Provide the [X, Y] coordinate of the cell's center where the given text is located.  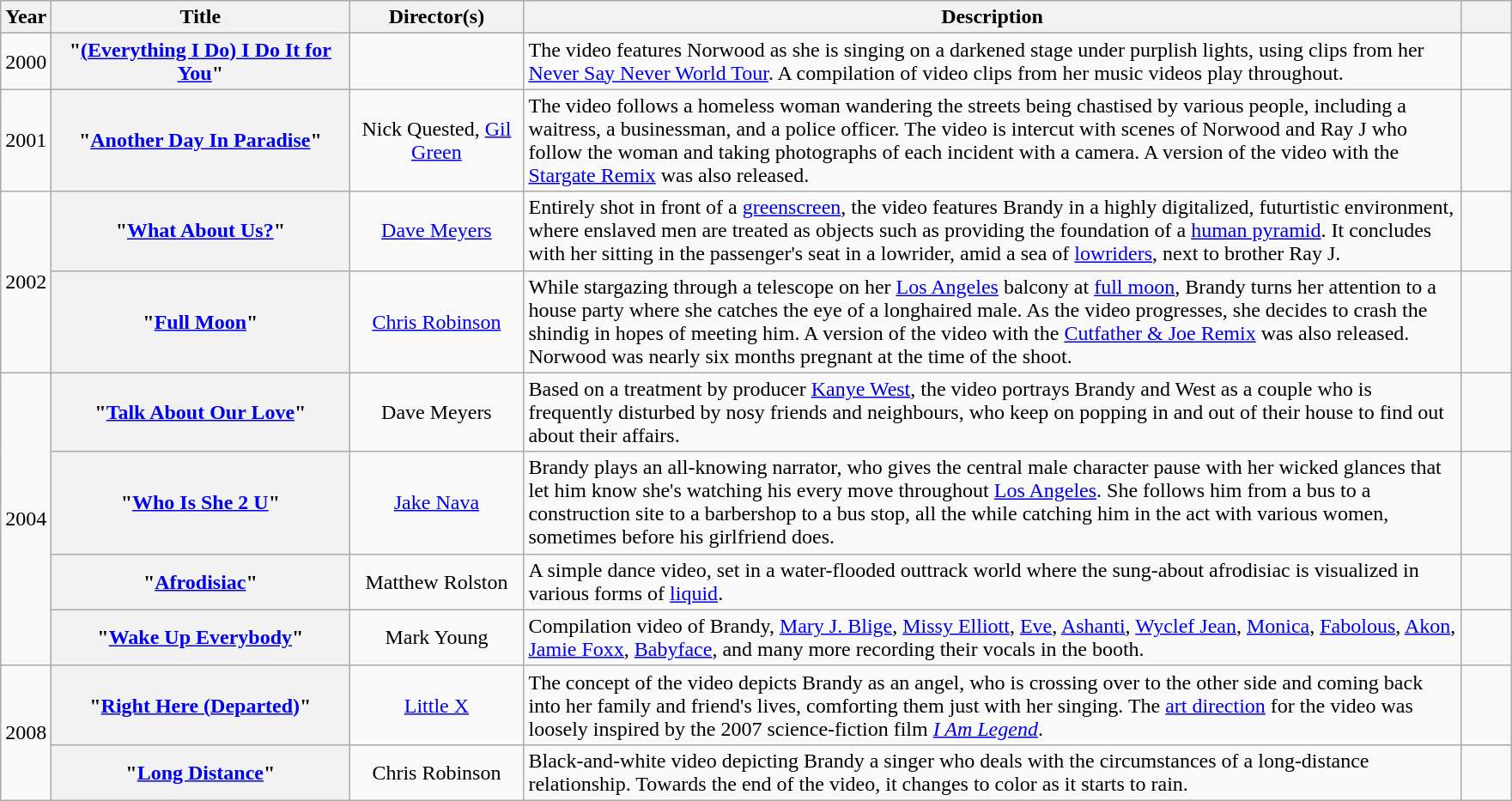
"Talk About Our Love" [201, 412]
"Who Is She 2 U" [201, 503]
"What About Us?" [201, 231]
"Full Moon" [201, 321]
2004 [26, 519]
Nick Quested, Gil Green [436, 141]
Year [26, 17]
Mark Young [436, 637]
"Wake Up Everybody" [201, 637]
2000 [26, 62]
2002 [26, 282]
Matthew Rolston [436, 582]
A simple dance video, set in a water-flooded outtrack world where the sung-about afrodisiac is visualized in various forms of liquid. [993, 582]
Title [201, 17]
Director(s) [436, 17]
"Right Here (Departed)" [201, 705]
"(Everything I Do) I Do It for You" [201, 62]
"Another Day In Paradise" [201, 141]
Jake Nava [436, 503]
"Afrodisiac" [201, 582]
2001 [26, 141]
2008 [26, 733]
Description [993, 17]
Little X [436, 705]
"Long Distance" [201, 773]
